Pinpoint the cell where the given text exists, returning its (X, Y) midpoint coordinate. 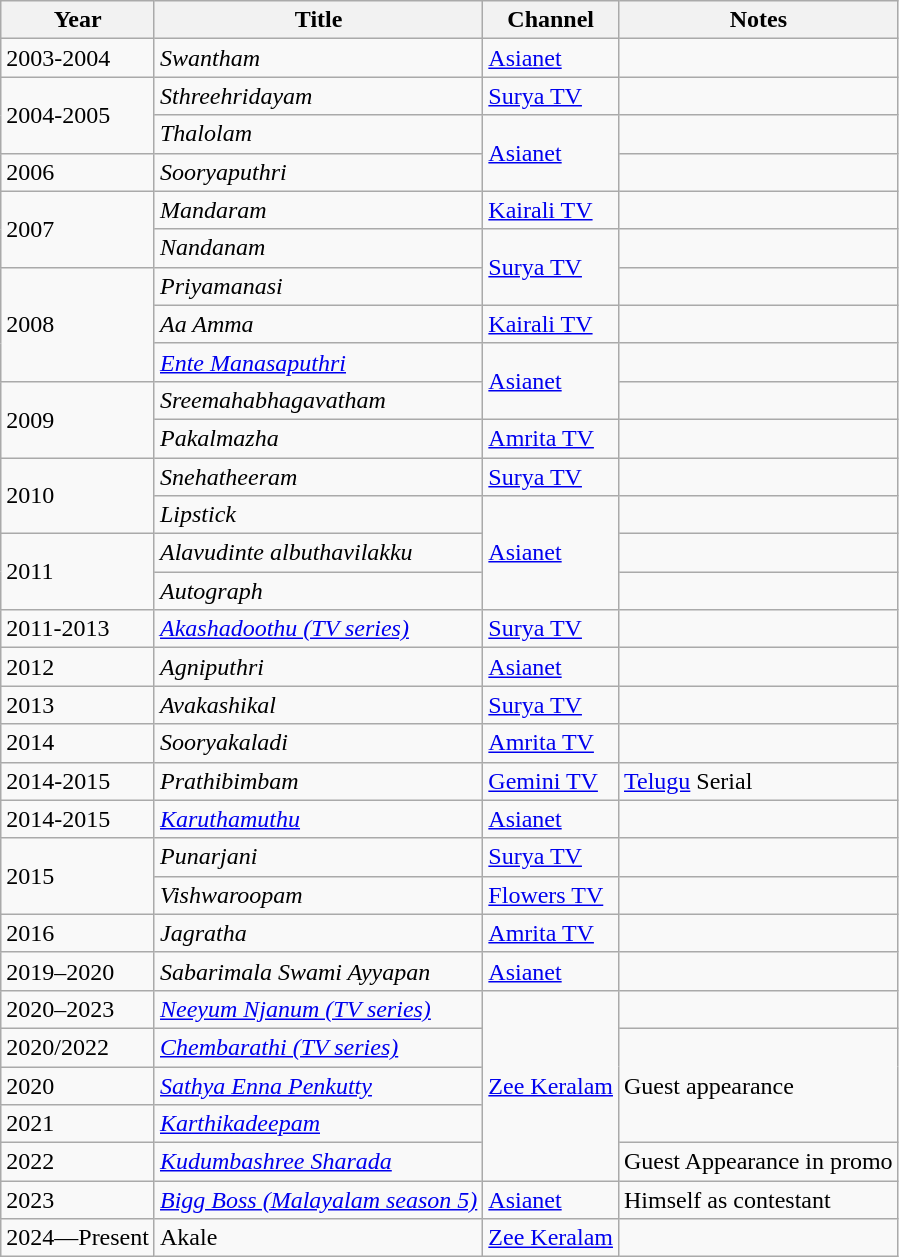
2004-2005 (78, 115)
2020–2023 (78, 1009)
Sabarimala Swami Ayyapan (318, 971)
2014 (78, 743)
Punarjani (318, 857)
Vishwaroopam (318, 895)
Snehatheeram (318, 477)
2012 (78, 667)
2022 (78, 1162)
2009 (78, 419)
Agniputhri (318, 667)
Avakashikal (318, 705)
2013 (78, 705)
Guest appearance (758, 1085)
Alavudinte albuthavilakku (318, 553)
Swantham (318, 58)
Ente Manasaputhri (318, 362)
2016 (78, 933)
Lipstick (318, 515)
Guest Appearance in promo (758, 1162)
Jagratha (318, 933)
Flowers TV (551, 895)
Gemini TV (551, 781)
Sathya Enna Penkutty (318, 1085)
Sreemahabhagavatham (318, 400)
Priyamanasi (318, 286)
2011 (78, 572)
Nandanam (318, 248)
2020 (78, 1085)
Aa Amma (318, 324)
Karthikadeepam (318, 1124)
2010 (78, 496)
Sooryaputhri (318, 172)
2011-2013 (78, 629)
2015 (78, 876)
2021 (78, 1124)
2024—Present (78, 1238)
2019–2020 (78, 971)
Karuthamuthu (318, 819)
Chembarathi (TV series) (318, 1047)
2023 (78, 1200)
2020/2022 (78, 1047)
2003-2004 (78, 58)
Autograph (318, 591)
Notes (758, 20)
Telugu Serial (758, 781)
Akashadoothu (TV series) (318, 629)
Title (318, 20)
Bigg Boss (Malayalam season 5) (318, 1200)
Akale (318, 1238)
Mandaram (318, 210)
2006 (78, 172)
Year (78, 20)
Sthreehridayam (318, 96)
Sooryakaladi (318, 743)
Channel (551, 20)
2007 (78, 229)
Pakalmazha (318, 438)
Neeyum Njanum (TV series) (318, 1009)
Kudumbashree Sharada (318, 1162)
Thalolam (318, 134)
Himself as contestant (758, 1200)
Prathibimbam (318, 781)
2008 (78, 324)
